Return (X, Y) of the center of cell containing provided text 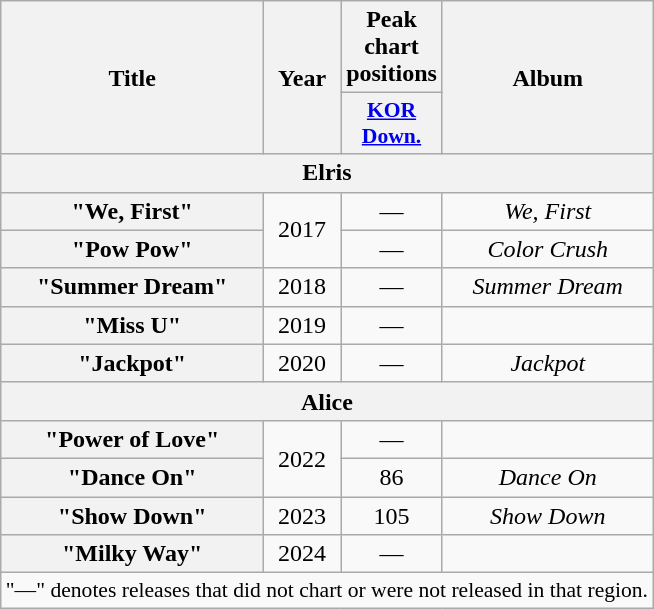
86 (392, 477)
Dance On (548, 477)
Color Crush (548, 249)
Title (132, 78)
"—" denotes releases that did not chart or were not released in that region. (327, 591)
2019 (302, 325)
Alice (327, 401)
Album (548, 78)
105 (392, 515)
KORDown. (392, 124)
"Jackpot" (132, 363)
Peak chart positions (392, 47)
Jackpot (548, 363)
"Miss U" (132, 325)
Summer Dream (548, 287)
"Milky Way" (132, 554)
"Dance On" (132, 477)
2024 (302, 554)
"Show Down" (132, 515)
2017 (302, 230)
2018 (302, 287)
We, First (548, 211)
2023 (302, 515)
Elris (327, 173)
2022 (302, 458)
Year (302, 78)
"We, First" (132, 211)
"Pow Pow" (132, 249)
Show Down (548, 515)
2020 (302, 363)
"Power of Love" (132, 439)
"Summer Dream" (132, 287)
